Detect which cell encompasses the target text, then output its (X, Y) center coordinate. 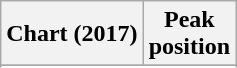
Peakposition (189, 34)
Chart (2017) (72, 34)
